Return [X, Y] of the center of cell containing provided text 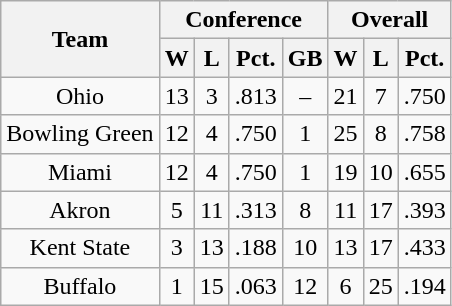
Akron [80, 210]
Conference [244, 20]
7 [380, 96]
21 [346, 96]
15 [212, 286]
Kent State [80, 248]
Miami [80, 172]
Ohio [80, 96]
Buffalo [80, 286]
.433 [424, 248]
Bowling Green [80, 134]
.194 [424, 286]
– [305, 96]
.393 [424, 210]
.188 [256, 248]
GB [305, 58]
.655 [424, 172]
Overall [390, 20]
.063 [256, 286]
5 [176, 210]
6 [346, 286]
.758 [424, 134]
Team [80, 39]
.813 [256, 96]
19 [346, 172]
.313 [256, 210]
